Capture the cell that displays the provided text and extract its (X, Y) central coordinate. 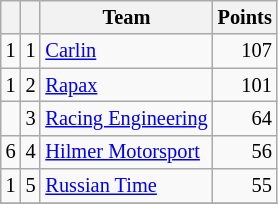
Team (126, 17)
55 (245, 186)
56 (245, 152)
107 (245, 51)
6 (11, 152)
Points (245, 17)
Russian Time (126, 186)
2 (31, 85)
Rapax (126, 85)
Carlin (126, 51)
3 (31, 118)
4 (31, 152)
101 (245, 85)
Hilmer Motorsport (126, 152)
5 (31, 186)
64 (245, 118)
Racing Engineering (126, 118)
